Provide the [x, y] coordinate of the cell's center where the given text is located.  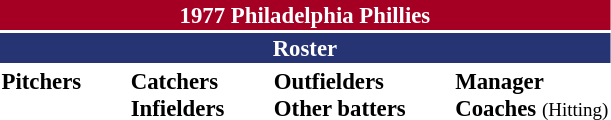
1977 Philadelphia Phillies [305, 15]
Roster [305, 48]
